For the text-containing cell, return its midpoint in (x, y) coordinate format. 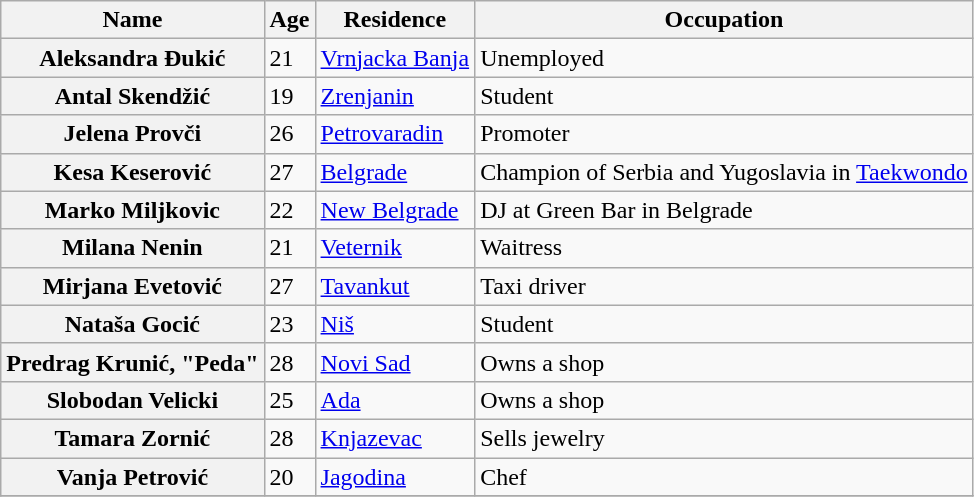
Kesa Keserović (132, 172)
19 (290, 96)
Jelena Provči (132, 134)
Taxi driver (724, 286)
Belgrade (395, 172)
Chef (724, 477)
Mirjana Evetović (132, 286)
Petrovaradin (395, 134)
Marko Miljkovic (132, 210)
20 (290, 477)
Tamara Zornić (132, 438)
Name (132, 20)
Unemployed (724, 58)
Veternik (395, 248)
New Belgrade (395, 210)
26 (290, 134)
Nataša Gocić (132, 324)
Zrenjanin (395, 96)
Promoter (724, 134)
Predrag Krunić, "Peda" (132, 362)
Ada (395, 400)
Residence (395, 20)
Sells jewelry (724, 438)
Slobodan Velicki (132, 400)
Jagodina (395, 477)
22 (290, 210)
Occupation (724, 20)
25 (290, 400)
Vrnjacka Banja (395, 58)
Aleksandra Đukić (132, 58)
23 (290, 324)
Champion of Serbia and Yugoslavia in Taekwondo (724, 172)
Waitress (724, 248)
Antal Skendžić (132, 96)
Niš (395, 324)
Milana Nenin (132, 248)
Novi Sad (395, 362)
Vanja Petrović (132, 477)
Age (290, 20)
Tavankut (395, 286)
Knjazevac (395, 438)
DJ at Green Bar in Belgrade (724, 210)
